Scan for the cell matching the given text and deliver its (x, y) coordinate at center. 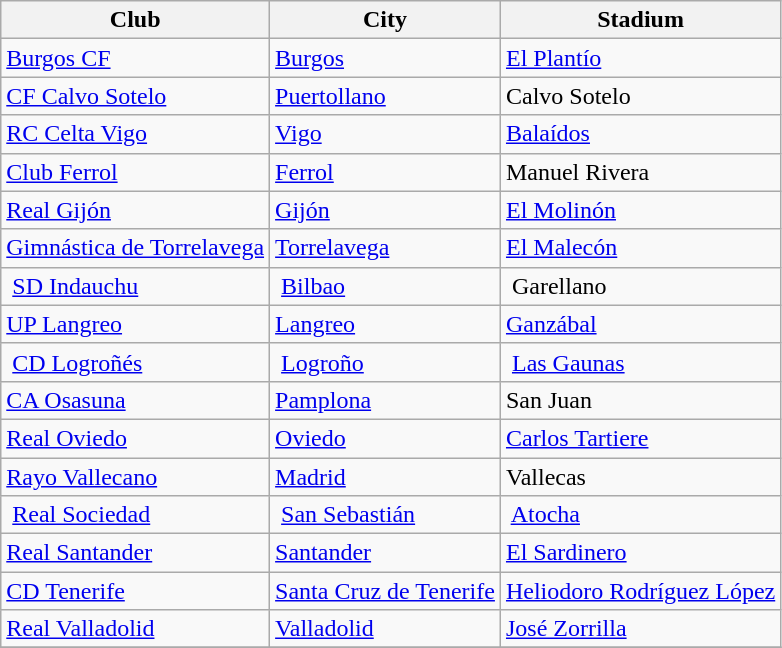
El Malecón (640, 248)
Vigo (386, 134)
Heliodoro Rodríguez López (640, 591)
CD Tenerife (136, 591)
Ganzábal (640, 324)
RC Celta Vigo (136, 134)
Oviedo (386, 438)
El Sardinero (640, 553)
Langreo (386, 324)
Gimnástica de Torrelavega (136, 248)
City (386, 20)
Santander (386, 553)
Real Santander (136, 553)
SD Indauchu (136, 286)
Atocha (640, 515)
Logroño (386, 362)
CA Osasuna (136, 400)
José Zorrilla (640, 629)
CD Logroñés (136, 362)
Real Oviedo (136, 438)
Garellano (640, 286)
Puertollano (386, 96)
Ferrol (386, 172)
El Molinón (640, 210)
Carlos Tartiere (640, 438)
Burgos (386, 58)
Vallecas (640, 477)
Valladolid (386, 629)
Club Ferrol (136, 172)
Calvo Sotelo (640, 96)
Club (136, 20)
Bilbao (386, 286)
Burgos CF (136, 58)
CF Calvo Sotelo (136, 96)
Stadium (640, 20)
Real Sociedad (136, 515)
UP Langreo (136, 324)
San Sebastián (386, 515)
Real Valladolid (136, 629)
Santa Cruz de Tenerife (386, 591)
Rayo Vallecano (136, 477)
Manuel Rivera (640, 172)
El Plantío (640, 58)
Las Gaunas (640, 362)
San Juan (640, 400)
Pamplona (386, 400)
Balaídos (640, 134)
Real Gijón (136, 210)
Gijón (386, 210)
Madrid (386, 477)
Torrelavega (386, 248)
